Identify which cell holds the provided text, then report its (X, Y) central coordinate. 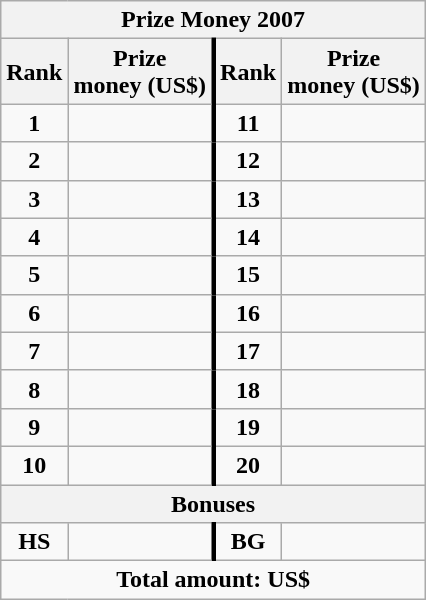
BG (248, 542)
7 (34, 351)
16 (248, 313)
2 (34, 161)
17 (248, 351)
8 (34, 389)
Bonuses (214, 503)
6 (34, 313)
19 (248, 427)
5 (34, 275)
12 (248, 161)
11 (248, 123)
10 (34, 465)
13 (248, 199)
3 (34, 199)
15 (248, 275)
20 (248, 465)
4 (34, 237)
9 (34, 427)
18 (248, 389)
Prize Money 2007 (214, 20)
14 (248, 237)
1 (34, 123)
Total amount: US$ (214, 580)
HS (34, 542)
